Find where the given text appears and provide that cell's center as (X, Y) coordinate. 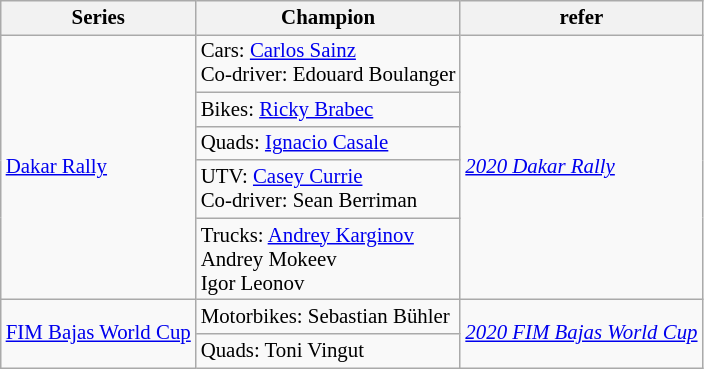
Bikes: Ricky Brabec (328, 109)
2020 FIM Bajas World Cup (581, 334)
UTV: Casey CurrieCo-driver: Sean Berriman (328, 189)
Motorbikes: Sebastian Bühler (328, 317)
Cars: Carlos SainzCo-driver: Edouard Boulanger (328, 63)
Quads: Toni Vingut (328, 351)
Dakar Rally (98, 166)
refer (581, 18)
Champion (328, 18)
Series (98, 18)
Trucks: Andrey Karginov Andrey Mokeev Igor Leonov (328, 259)
FIM Bajas World Cup (98, 334)
Quads: Ignacio Casale (328, 143)
2020 Dakar Rally (581, 166)
